Locate the cell with the specified text and output its [x, y] center coordinate. 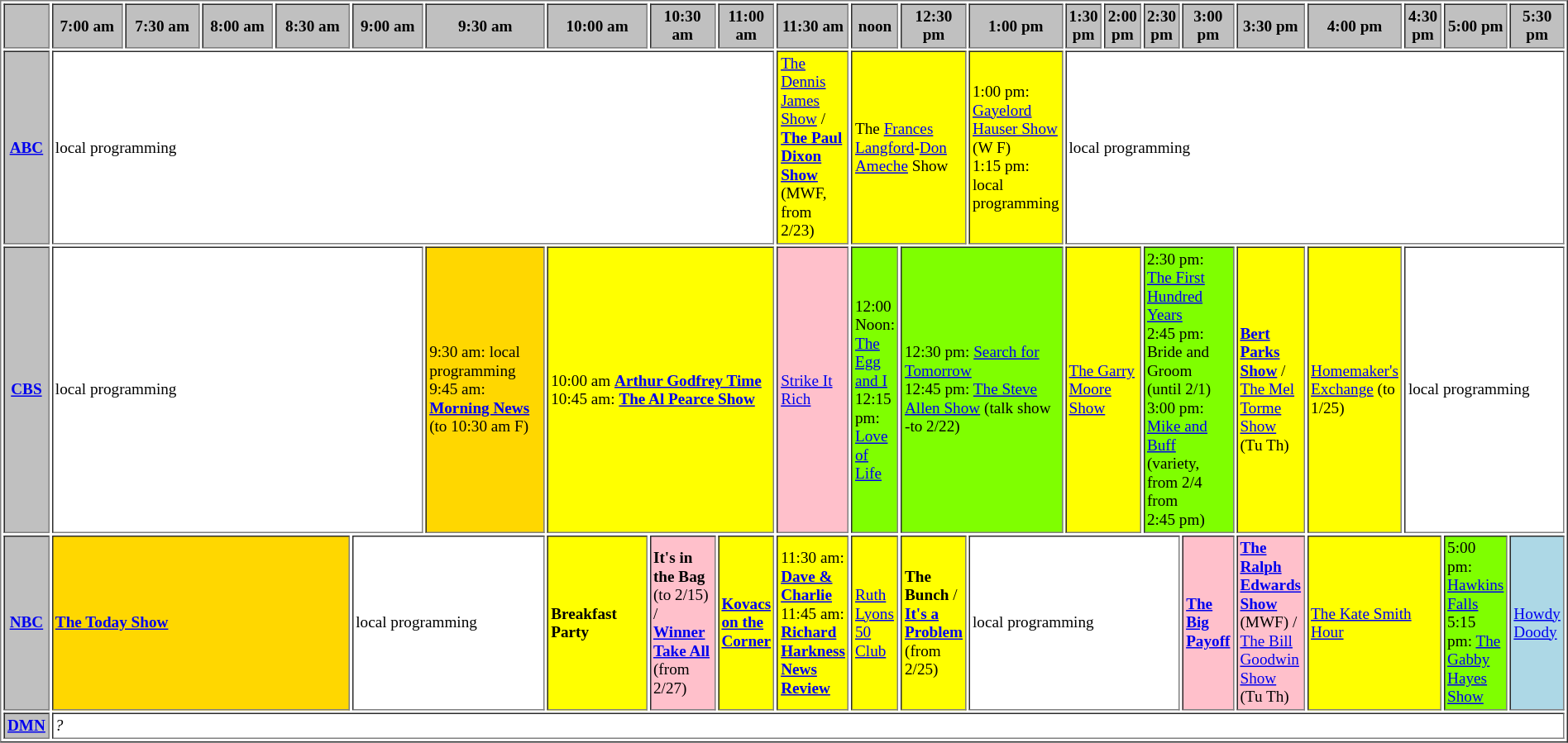
11:30 am: Dave & Charlie11:45 am: Richard Harkness News Review [814, 623]
The Kate Smith Hour [1374, 623]
2:30 pm: The First Hundred Years2:45 pm: Bride and Groom (until 2/1) 3:00 pm: Mike and Buff (variety, from 2/4 from 2:45 pm) [1188, 389]
The Ralph Edwards Show (MWF) / The Bill Goodwin Show (Tu Th) [1270, 623]
DMN [26, 726]
11:30 am [814, 26]
11:00 am [746, 26]
The Frances Langford-Don Ameche Show [908, 148]
The Bunch / It's a Problem (from 2/25) [933, 623]
8:30 am [313, 26]
10:00 am [597, 26]
Breakfast Party [597, 623]
noon [875, 26]
12:30 pm: Search for Tomorrow12:45 pm: The Steve Allen Show (talk show -to 2/22) [982, 389]
The Dennis James Show / The Paul Dixon Show (MWF, from 2/23) [814, 148]
7:00 am [87, 26]
1:00 pm [1016, 26]
NBC [26, 623]
4:00 pm [1355, 26]
5:30 pm [1537, 26]
9:30 am: local programming9:45 am: Morning News (to 10:30 am F) [485, 389]
Homemaker's Exchange (to 1/25) [1355, 389]
It's in the Bag (to 2/15) / Winner Take All (from 2/27) [681, 623]
Bert Parks Show / The Mel Torme Show (Tu Th) [1270, 389]
1:30 pm [1083, 26]
CBS [26, 389]
12:30 pm [933, 26]
5:00 pm: Hawkins Falls5:15 pm: The Gabby Hayes Show [1475, 623]
The Big Payoff [1208, 623]
ABC [26, 148]
7:30 am [162, 26]
3:30 pm [1270, 26]
8:00 am [237, 26]
10:00 am Arthur Godfrey Time10:45 am: The Al Pearce Show [662, 389]
2:30 pm [1161, 26]
Strike It Rich [814, 389]
Kovacs on the Corner [746, 623]
Ruth Lyons 50 Club [875, 623]
3:00 pm [1208, 26]
9:30 am [485, 26]
? [807, 726]
4:30 pm [1422, 26]
5:00 pm [1475, 26]
1:00 pm: Gayelord Hauser Show (W F)1:15 pm: local programming [1016, 148]
12:00 Noon: The Egg and I12:15 pm: Love of Life [875, 389]
The Garry Moore Show [1103, 389]
The Today Show [200, 623]
10:30 am [681, 26]
9:00 am [388, 26]
2:00 pm [1122, 26]
Howdy Doody [1537, 623]
